Identify which cell holds the provided text, then report its (x, y) central coordinate. 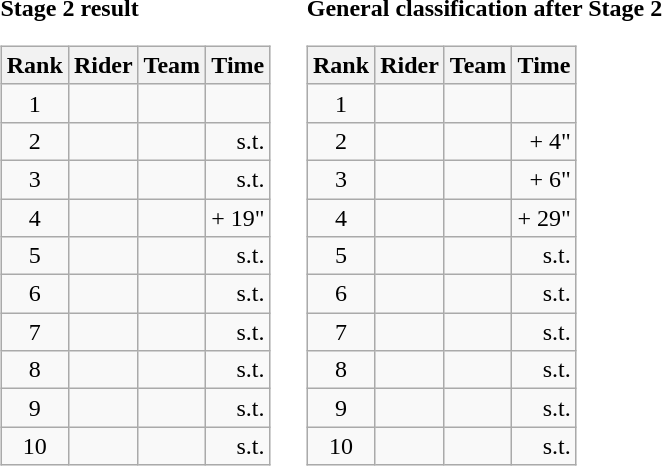
+ 4" (544, 141)
+ 29" (544, 217)
+ 19" (238, 217)
+ 6" (544, 179)
